Return the (x, y) coordinate for the center point of the cell that contains the specified text.  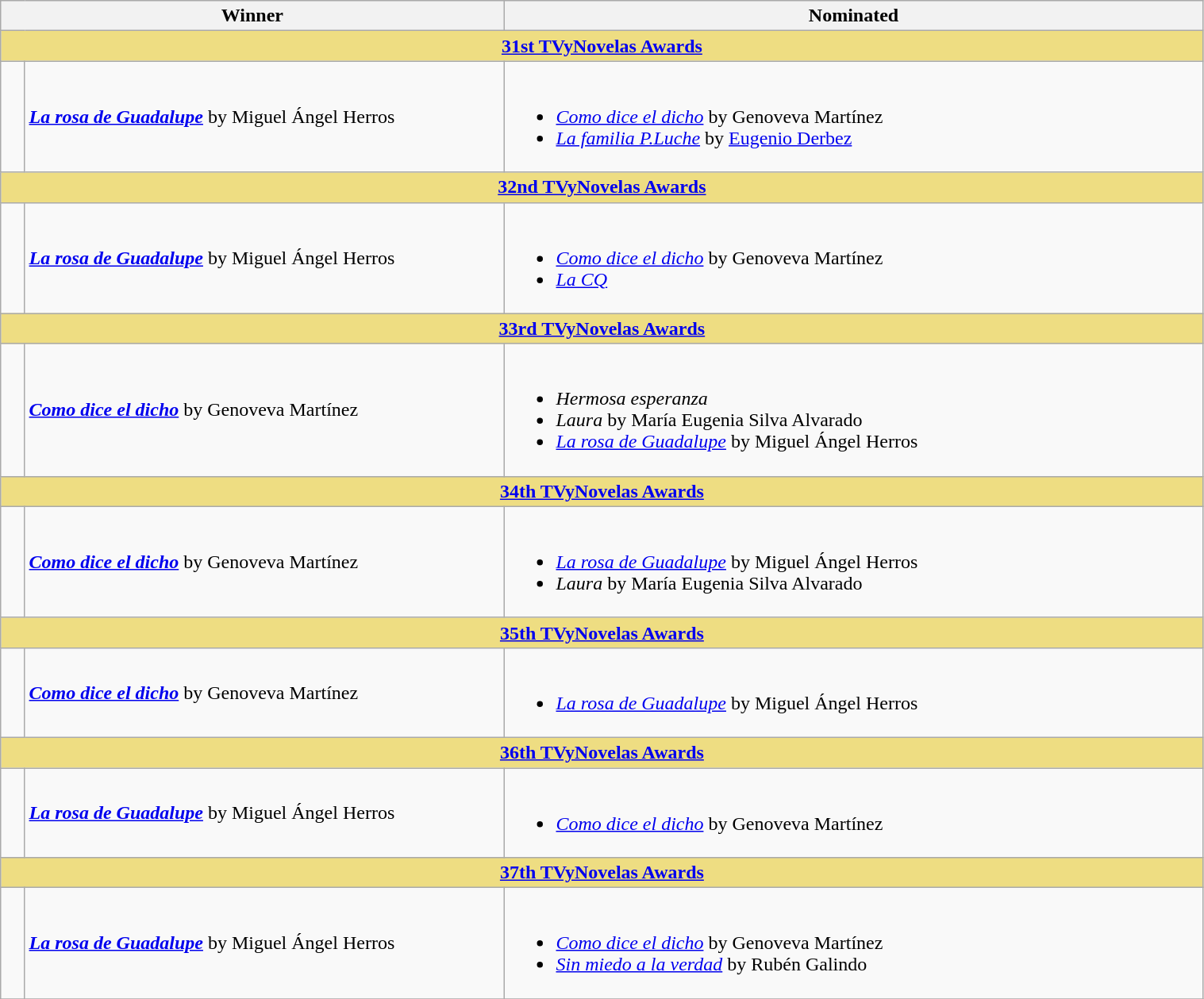
31st TVyNovelas Awards (602, 46)
36th TVyNovelas Awards (602, 752)
34th TVyNovelas Awards (602, 491)
33rd TVyNovelas Awards (602, 329)
Winner (252, 16)
La rosa de Guadalupe by Miguel Ángel HerrosLaura by María Eugenia Silva Alvarado (854, 562)
Como dice el dicho by Genoveva MartínezLa CQ (854, 258)
35th TVyNovelas Awards (602, 632)
Como dice el dicho by Genoveva MartínezSin miedo a la verdad by Rubén Galindo (854, 943)
37th TVyNovelas Awards (602, 873)
Como dice el dicho by Genoveva MartínezLa familia P.Luche by Eugenio Derbez (854, 117)
32nd TVyNovelas Awards (602, 187)
Nominated (854, 16)
Hermosa esperanzaLaura by María Eugenia Silva AlvaradoLa rosa de Guadalupe by Miguel Ángel Herros (854, 409)
